Scan for the cell matching the given text and deliver its (X, Y) coordinate at center. 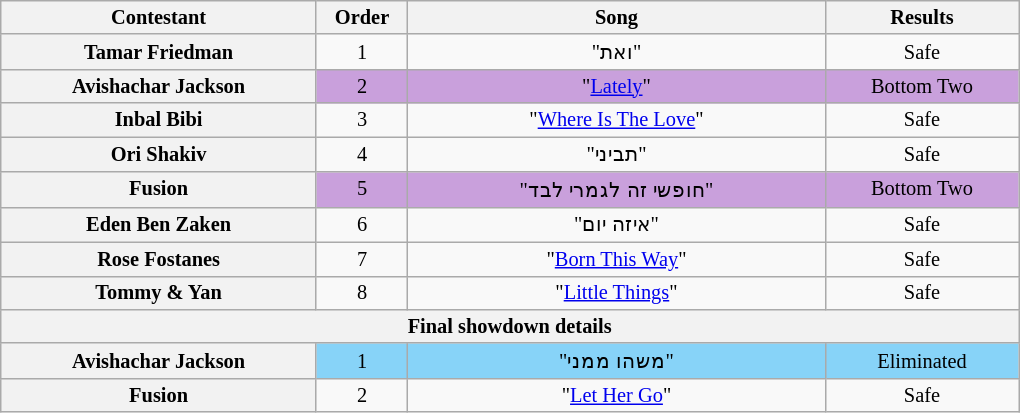
Tamar Friedman (159, 52)
8 (362, 293)
5 (362, 190)
"תביני" (617, 154)
Final showdown details (510, 326)
"Lately" (617, 86)
Eliminated (922, 360)
Rose Fostanes (159, 259)
Tommy & Yan (159, 293)
7 (362, 259)
"Where Is The Love" (617, 120)
"Born This Way" (617, 259)
"ואת" (617, 52)
4 (362, 154)
Ori Shakiv (159, 154)
Song (617, 17)
"חופשי זה לגמרי לבד" (617, 190)
Contestant (159, 17)
"איזה יום" (617, 224)
Eden Ben Zaken (159, 224)
6 (362, 224)
Results (922, 17)
3 (362, 120)
"Let Her Go" (617, 395)
Inbal Bibi (159, 120)
"Little Things" (617, 293)
Order (362, 17)
"משהו ממני" (617, 360)
